For the text-containing cell, return its midpoint in (x, y) coordinate format. 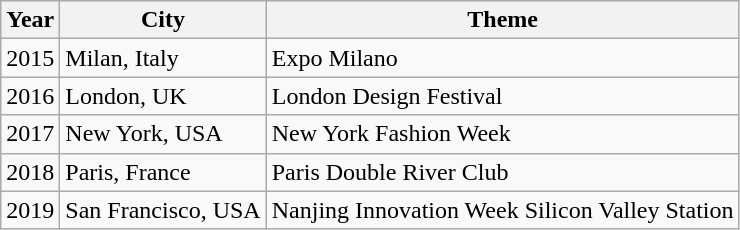
Expo Milano (502, 58)
City (163, 20)
2019 (30, 210)
San Francisco, USA (163, 210)
London, UK (163, 96)
Nanjing Innovation Week Silicon Valley Station (502, 210)
New York, USA (163, 134)
Milan, Italy (163, 58)
2015 (30, 58)
Paris Double River Club (502, 172)
2016 (30, 96)
New York Fashion Week (502, 134)
Theme (502, 20)
Paris, France (163, 172)
2018 (30, 172)
2017 (30, 134)
Year (30, 20)
London Design Festival (502, 96)
